Provide the (x, y) coordinate of the cell's center where the given text is located.  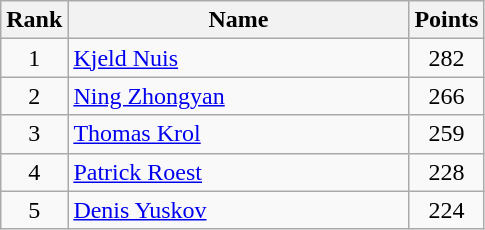
Name (238, 20)
5 (34, 210)
Points (446, 20)
Rank (34, 20)
259 (446, 134)
3 (34, 134)
Thomas Krol (238, 134)
224 (446, 210)
228 (446, 172)
282 (446, 58)
266 (446, 96)
Ning Zhongyan (238, 96)
2 (34, 96)
Kjeld Nuis (238, 58)
1 (34, 58)
Denis Yuskov (238, 210)
4 (34, 172)
Patrick Roest (238, 172)
